Detect which cell encompasses the target text, then output its [X, Y] center coordinate. 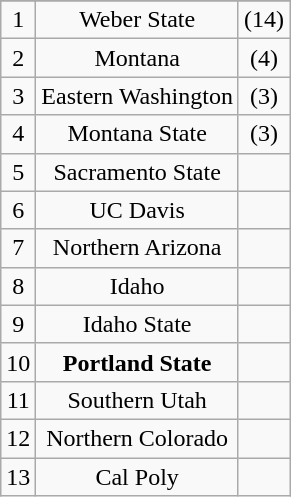
2 [18, 58]
Weber State [138, 20]
(14) [264, 20]
Montana State [138, 134]
Southern Utah [138, 400]
9 [18, 324]
Sacramento State [138, 172]
3 [18, 96]
12 [18, 438]
Idaho [138, 286]
6 [18, 210]
Idaho State [138, 324]
8 [18, 286]
7 [18, 248]
Northern Colorado [138, 438]
(4) [264, 58]
Eastern Washington [138, 96]
Montana [138, 58]
11 [18, 400]
1 [18, 20]
UC Davis [138, 210]
Cal Poly [138, 477]
10 [18, 362]
5 [18, 172]
4 [18, 134]
13 [18, 477]
Portland State [138, 362]
Northern Arizona [138, 248]
